Find where the given text appears and provide that cell's center as [X, Y] coordinate. 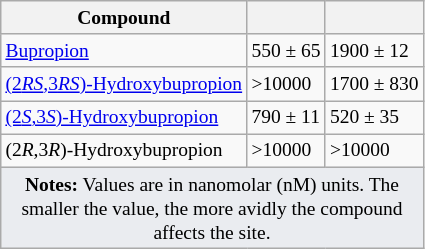
Compound [124, 18]
(2R,3R)-Hydroxybupropion [124, 150]
1700 ± 830 [374, 84]
790 ± 11 [286, 118]
520 ± 35 [374, 118]
(2S,3S)-Hydroxybupropion [124, 118]
550 ± 65 [286, 50]
1900 ± 12 [374, 50]
(2RS,3RS)-Hydroxybupropion [124, 84]
Notes: Values are in nanomolar (nM) units. The smaller the value, the more avidly the compound affects the site. [212, 208]
Bupropion [124, 50]
